Identify which cell holds the provided text, then report its (x, y) central coordinate. 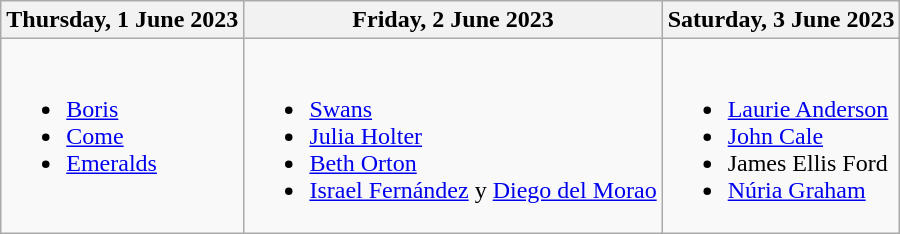
Friday, 2 June 2023 (453, 20)
Saturday, 3 June 2023 (781, 20)
Thursday, 1 June 2023 (122, 20)
SwansJulia HolterBeth OrtonIsrael Fernández y Diego del Morao (453, 136)
Laurie AndersonJohn CaleJames Ellis FordNúria Graham (781, 136)
BorisComeEmeralds (122, 136)
